Locate the cell with the specified text and output its (x, y) center coordinate. 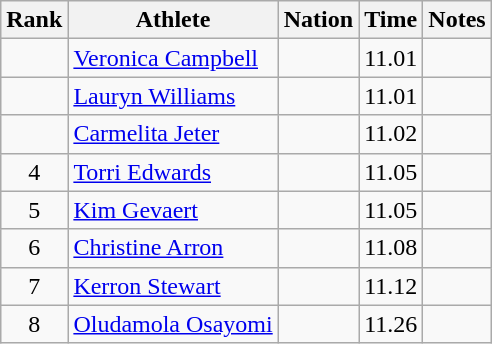
Oludamola Osayomi (173, 324)
11.26 (391, 324)
Nation (318, 20)
Carmelita Jeter (173, 134)
Notes (457, 20)
Kerron Stewart (173, 286)
5 (34, 210)
Rank (34, 20)
Lauryn Williams (173, 96)
11.02 (391, 134)
Athlete (173, 20)
4 (34, 172)
Christine Arron (173, 248)
Kim Gevaert (173, 210)
11.12 (391, 286)
Veronica Campbell (173, 58)
11.08 (391, 248)
8 (34, 324)
6 (34, 248)
Torri Edwards (173, 172)
Time (391, 20)
7 (34, 286)
